Return the [x, y] coordinate for the center point of the cell that contains the specified text.  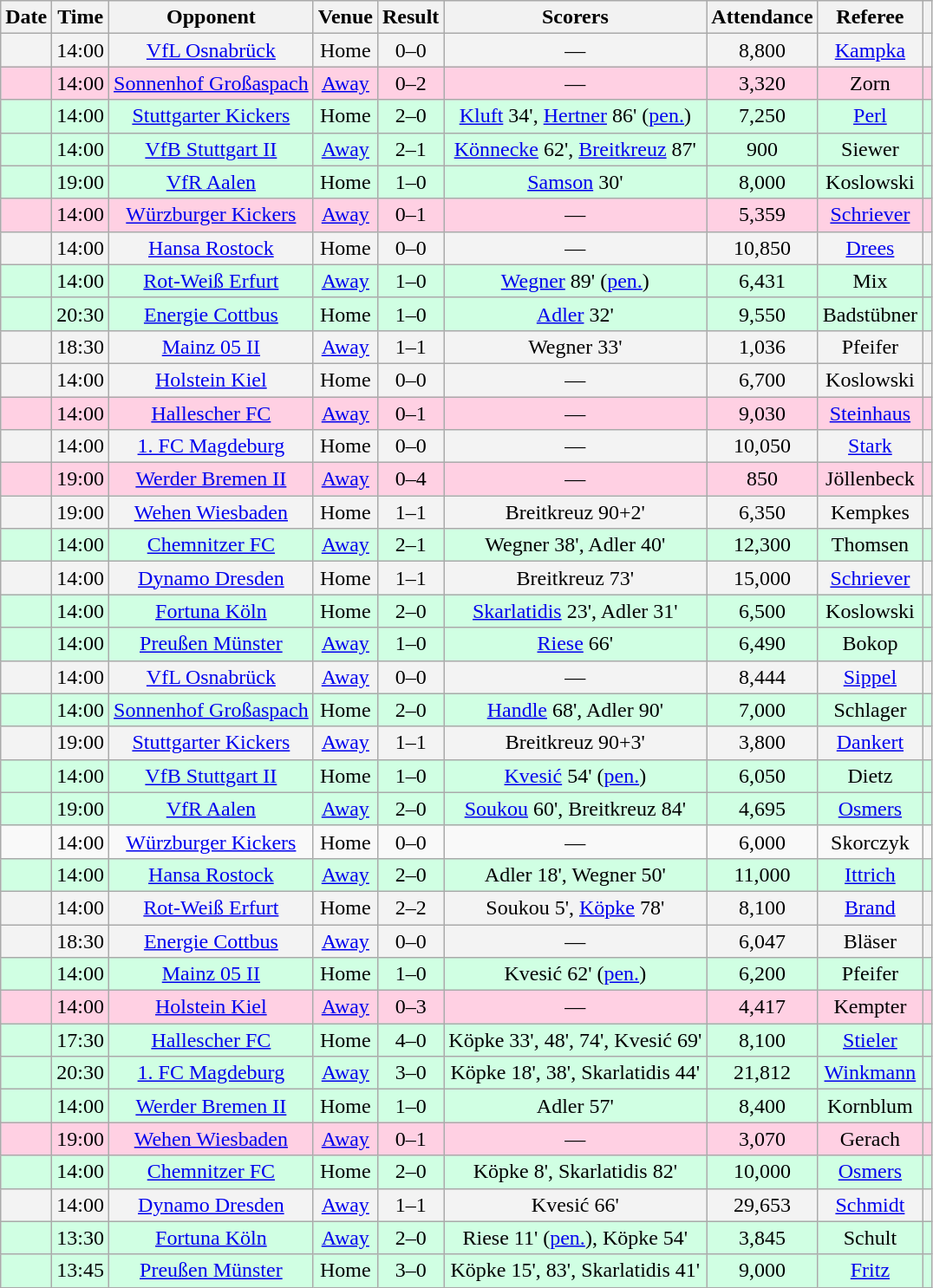
Gerach [870, 1139]
Scorers [576, 17]
Winkmann [870, 1073]
29,653 [762, 1205]
13:45 [81, 1271]
6,431 [762, 281]
4–0 [410, 1040]
Brand [870, 907]
9,030 [762, 413]
Perl [870, 116]
Badstübner [870, 314]
Kornblum [870, 1106]
Bläser [870, 940]
Mix [870, 281]
Wegner 33' [576, 347]
8,444 [762, 677]
Kvesić 62' (pen.) [576, 974]
Stark [870, 446]
0–4 [410, 479]
Stieler [870, 1040]
Köpke 33', 48', 74', Kvesić 69' [576, 1040]
Wegner 89' (pen.) [576, 281]
Samson 30' [576, 182]
Riese 11' (pen.), Köpke 54' [576, 1238]
1,036 [762, 347]
Schmidt [870, 1205]
9,000 [762, 1271]
Drees [870, 248]
Jöllenbeck [870, 479]
Time [81, 17]
Ittrich [870, 875]
Bokop [870, 644]
Skorczyk [870, 842]
7,250 [762, 116]
Sippel [870, 677]
6,050 [762, 776]
Handle 68', Adler 90' [576, 710]
6,047 [762, 940]
Kempkes [870, 512]
0–3 [410, 1007]
Opponent [212, 17]
9,550 [762, 314]
3,070 [762, 1139]
8,000 [762, 182]
Result [410, 17]
10,850 [762, 248]
Soukou 5', Köpke 78' [576, 907]
Breitkreuz 90+2' [576, 512]
Köpke 8', Skarlatidis 82' [576, 1172]
Skarlatidis 23', Adler 31' [576, 611]
Adler 18', Wegner 50' [576, 875]
Date [26, 17]
Thomsen [870, 545]
10,050 [762, 446]
Kluft 34', Hertner 86' (pen.) [576, 116]
Breitkreuz 90+3' [576, 743]
7,000 [762, 710]
10,000 [762, 1172]
Siewer [870, 149]
6,490 [762, 644]
Riese 66' [576, 644]
12,300 [762, 545]
0–2 [410, 83]
Kampka [870, 50]
Steinhaus [870, 413]
17:30 [81, 1040]
Könnecke 62', Breitkreuz 87' [576, 149]
6,500 [762, 611]
6,200 [762, 974]
11,000 [762, 875]
Köpke 15', 83', Skarlatidis 41' [576, 1271]
3,845 [762, 1238]
4,695 [762, 809]
5,359 [762, 215]
Kempter [870, 1007]
Adler 32' [576, 314]
15,000 [762, 578]
Breitkreuz 73' [576, 578]
Zorn [870, 83]
Kvesić 54' (pen.) [576, 776]
850 [762, 479]
Fritz [870, 1271]
Schlager [870, 710]
Dankert [870, 743]
Venue [345, 17]
4,417 [762, 1007]
Attendance [762, 17]
6,000 [762, 842]
Schult [870, 1238]
Soukou 60', Breitkreuz 84' [576, 809]
3,320 [762, 83]
Köpke 18', 38', Skarlatidis 44' [576, 1073]
Adler 57' [576, 1106]
6,700 [762, 380]
Wegner 38', Adler 40' [576, 545]
900 [762, 149]
8,800 [762, 50]
Kvesić 66' [576, 1205]
3,800 [762, 743]
21,812 [762, 1073]
13:30 [81, 1238]
8,400 [762, 1106]
Referee [870, 17]
Dietz [870, 776]
2–2 [410, 907]
6,350 [762, 512]
